From the cell containing the given text, extract its center point as [x, y] coordinate. 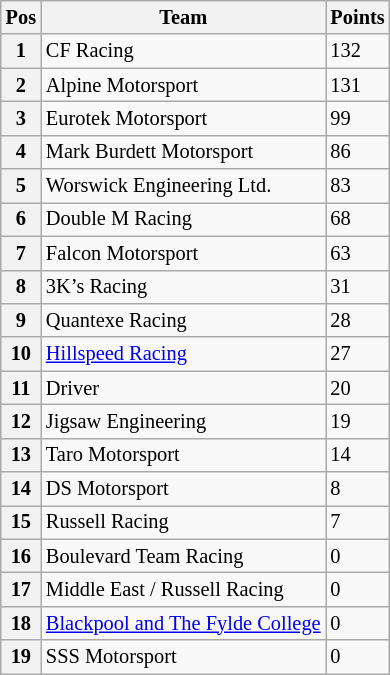
9 [21, 320]
Hillspeed Racing [184, 354]
Blackpool and The Fylde College [184, 623]
6 [21, 219]
Quantexe Racing [184, 320]
131 [358, 85]
10 [21, 354]
CF Racing [184, 51]
Russell Racing [184, 522]
Jigsaw Engineering [184, 421]
Team [184, 17]
13 [21, 455]
Pos [21, 17]
12 [21, 421]
Mark Burdett Motorsport [184, 152]
132 [358, 51]
16 [21, 556]
17 [21, 589]
Points [358, 17]
Middle East / Russell Racing [184, 589]
15 [21, 522]
Boulevard Team Racing [184, 556]
83 [358, 186]
1 [21, 51]
31 [358, 287]
27 [358, 354]
4 [21, 152]
SSS Motorsport [184, 657]
99 [358, 118]
Double M Racing [184, 219]
63 [358, 253]
18 [21, 623]
Taro Motorsport [184, 455]
DS Motorsport [184, 489]
86 [358, 152]
28 [358, 320]
Alpine Motorsport [184, 85]
Eurotek Motorsport [184, 118]
Falcon Motorsport [184, 253]
Driver [184, 388]
3 [21, 118]
5 [21, 186]
68 [358, 219]
2 [21, 85]
20 [358, 388]
11 [21, 388]
Worswick Engineering Ltd. [184, 186]
3K’s Racing [184, 287]
